Find where the given text appears and provide that cell's center as [x, y] coordinate. 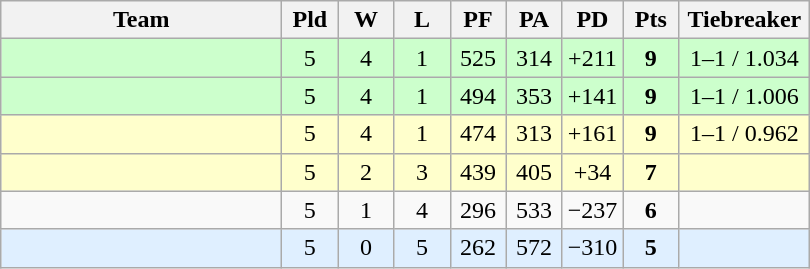
1–1 / 1.006 [744, 96]
1–1 / 0.962 [744, 134]
533 [534, 210]
PF [478, 20]
353 [534, 96]
2 [366, 172]
572 [534, 248]
296 [478, 210]
+161 [592, 134]
7 [651, 172]
+141 [592, 96]
PD [592, 20]
Pts [651, 20]
6 [651, 210]
525 [478, 58]
439 [478, 172]
313 [534, 134]
+211 [592, 58]
3 [422, 172]
314 [534, 58]
−310 [592, 248]
W [366, 20]
Tiebreaker [744, 20]
PA [534, 20]
494 [478, 96]
Pld [310, 20]
Team [142, 20]
+34 [592, 172]
262 [478, 248]
−237 [592, 210]
L [422, 20]
0 [366, 248]
474 [478, 134]
1–1 / 1.034 [744, 58]
405 [534, 172]
